Extract the [X, Y] coordinate from the center of the cell holding the provided text.  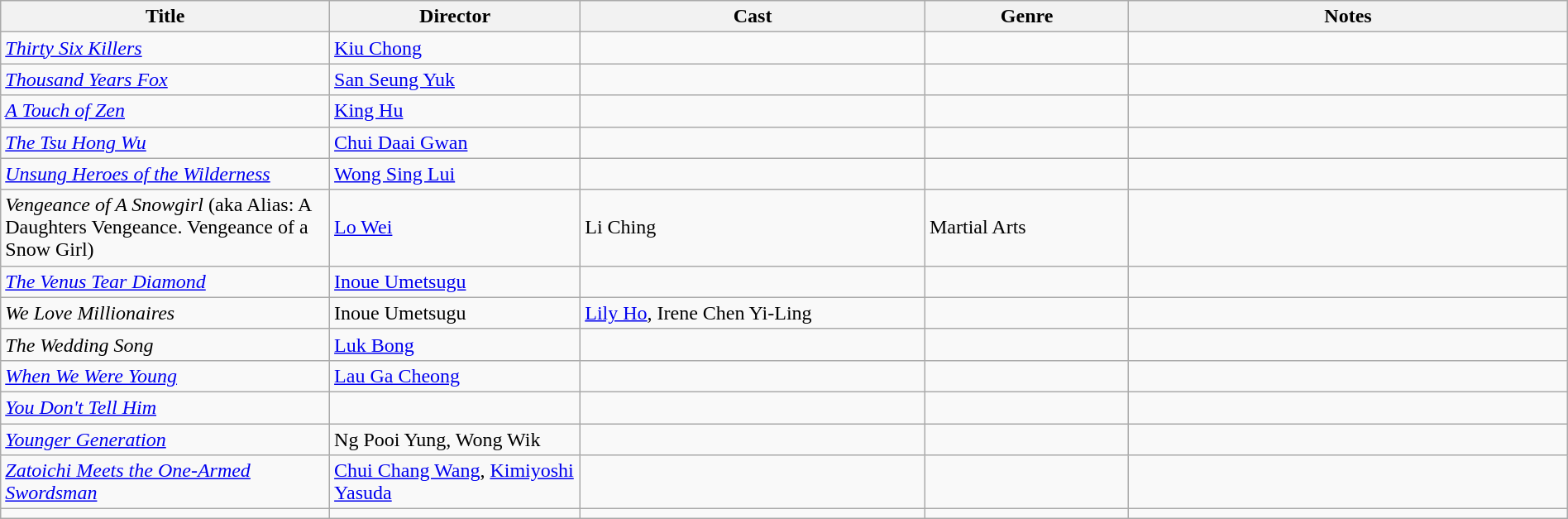
Notes [1348, 17]
Chui Daai Gwan [455, 142]
Kiu Chong [455, 48]
Director [455, 17]
Genre [1026, 17]
Lily Ho, Irene Chen Yi-Ling [753, 313]
Cast [753, 17]
Li Ching [753, 228]
Thirty Six Killers [165, 48]
A Touch of Zen [165, 111]
Vengeance of A Snowgirl (aka Alias: A Daughters Vengeance. Vengeance of a Snow Girl) [165, 228]
The Tsu Hong Wu [165, 142]
King Hu [455, 111]
Younger Generation [165, 440]
Martial Arts [1026, 228]
San Seung Yuk [455, 79]
The Wedding Song [165, 344]
Thousand Years Fox [165, 79]
Lau Ga Cheong [455, 376]
Chui Chang Wang, Kimiyoshi Yasuda [455, 482]
Unsung Heroes of the Wilderness [165, 174]
Wong Sing Lui [455, 174]
Luk Bong [455, 344]
Zatoichi Meets the One-Armed Swordsman [165, 482]
Title [165, 17]
When We Were Young [165, 376]
You Don't Tell Him [165, 407]
We Love Millionaires [165, 313]
The Venus Tear Diamond [165, 281]
Ng Pooi Yung, Wong Wik [455, 440]
Lo Wei [455, 228]
